Find where the given text appears and provide that cell's center as [x, y] coordinate. 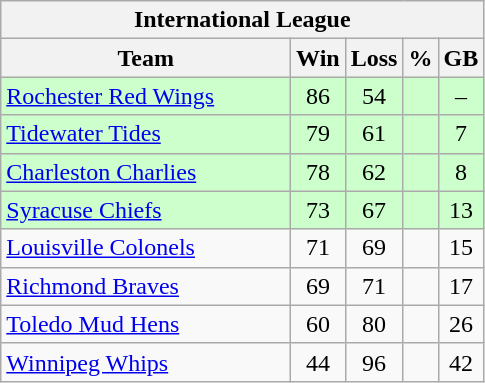
Rochester Red Wings [146, 96]
26 [461, 324]
67 [374, 210]
Charleston Charlies [146, 172]
62 [374, 172]
15 [461, 248]
13 [461, 210]
International League [242, 20]
Loss [374, 58]
Tidewater Tides [146, 134]
42 [461, 362]
Team [146, 58]
Syracuse Chiefs [146, 210]
% [420, 58]
54 [374, 96]
73 [318, 210]
Win [318, 58]
96 [374, 362]
78 [318, 172]
44 [318, 362]
7 [461, 134]
86 [318, 96]
Winnipeg Whips [146, 362]
8 [461, 172]
61 [374, 134]
80 [374, 324]
– [461, 96]
GB [461, 58]
17 [461, 286]
60 [318, 324]
79 [318, 134]
Louisville Colonels [146, 248]
Toledo Mud Hens [146, 324]
Richmond Braves [146, 286]
